Pinpoint the cell where the given text exists, returning its [x, y] midpoint coordinate. 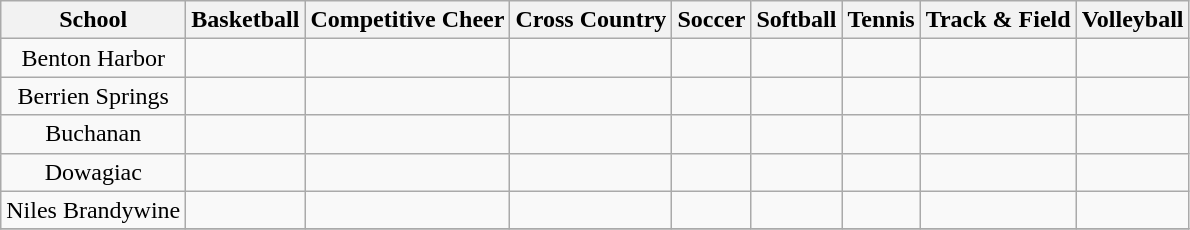
Soccer [712, 20]
Softball [796, 20]
Tennis [881, 20]
Competitive Cheer [408, 20]
Track & Field [998, 20]
Benton Harbor [94, 58]
Volleyball [1132, 20]
Niles Brandywine [94, 210]
Basketball [246, 20]
School [94, 20]
Berrien Springs [94, 96]
Dowagiac [94, 172]
Buchanan [94, 134]
Cross Country [591, 20]
